Scan for the cell matching the given text and deliver its [x, y] coordinate at center. 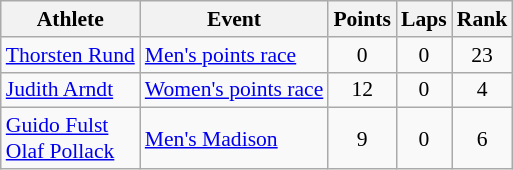
Laps [424, 19]
9 [362, 138]
Judith Arndt [70, 90]
Event [234, 19]
Women's points race [234, 90]
23 [482, 55]
4 [482, 90]
Guido Fulst Olaf Pollack [70, 138]
Thorsten Rund [70, 55]
Men's Madison [234, 138]
Rank [482, 19]
Athlete [70, 19]
Points [362, 19]
12 [362, 90]
6 [482, 138]
Men's points race [234, 55]
